Output the [x, y] coordinate of the center of the cell containing the given text.  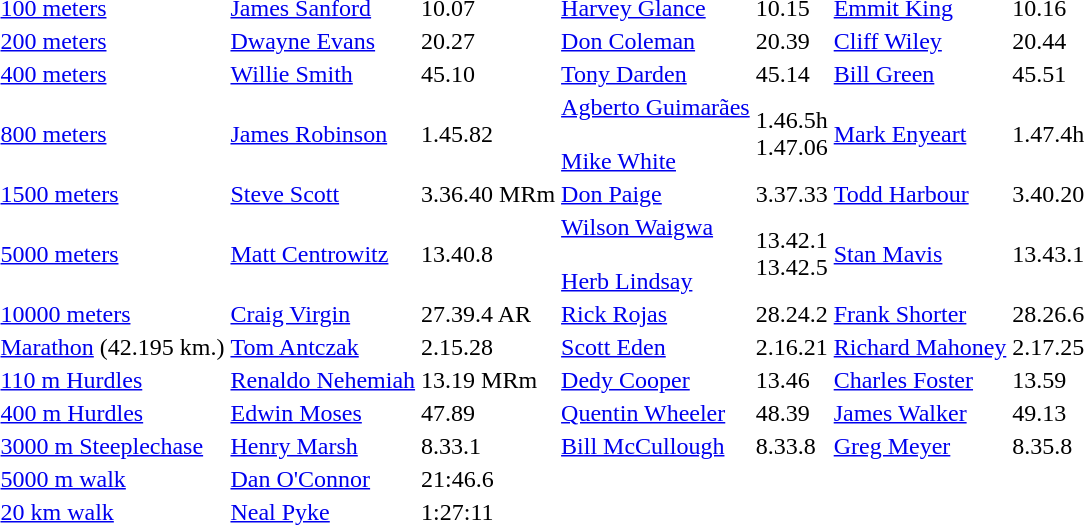
3.36.40 MRm [488, 194]
3.37.33 [792, 194]
Rick Rojas [656, 314]
1.45.82 [488, 134]
20.27 [488, 41]
Don Coleman [656, 41]
1.46.5h1.47.06 [792, 134]
47.89 [488, 413]
Mark Enyeart [920, 134]
2.16.21 [792, 347]
45.14 [792, 74]
13.46 [792, 380]
Todd Harbour [920, 194]
13.42.113.42.5 [792, 254]
Stan Mavis [920, 254]
13.19 MRm [488, 380]
Scott Eden [656, 347]
Dan O'Connor [323, 479]
Matt Centrowitz [323, 254]
Edwin Moses [323, 413]
Greg Meyer [920, 446]
Dedy Cooper [656, 380]
Dwayne Evans [323, 41]
Wilson WaigwaHerb Lindsay [656, 254]
Tom Antczak [323, 347]
8.33.1 [488, 446]
Craig Virgin [323, 314]
Don Paige [656, 194]
Quentin Wheeler [656, 413]
Charles Foster [920, 380]
James Walker [920, 413]
Agberto GuimarãesMike White [656, 134]
James Robinson [323, 134]
27.39.4 AR [488, 314]
2.15.28 [488, 347]
21:46.6 [488, 479]
Richard Mahoney [920, 347]
Bill McCullough [656, 446]
Tony Darden [656, 74]
Cliff Wiley [920, 41]
20.39 [792, 41]
48.39 [792, 413]
8.33.8 [792, 446]
28.24.2 [792, 314]
Renaldo Nehemiah [323, 380]
Bill Green [920, 74]
13.40.8 [488, 254]
45.10 [488, 74]
Willie Smith [323, 74]
Frank Shorter [920, 314]
Henry Marsh [323, 446]
Steve Scott [323, 194]
